Return (X, Y) of the center of cell containing provided text 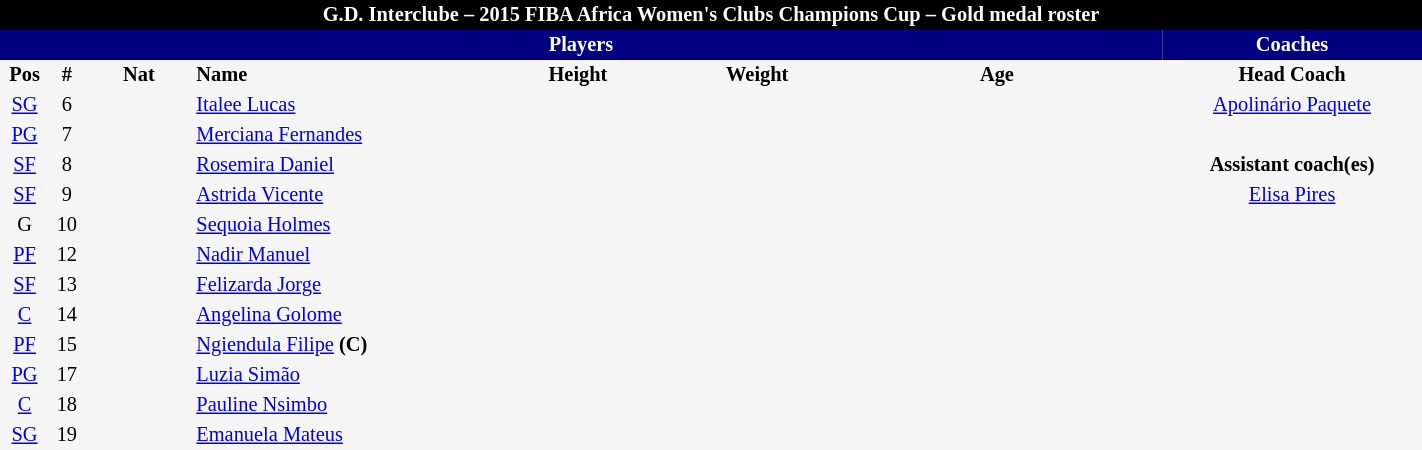
Name (333, 75)
15 (66, 345)
Felizarda Jorge (333, 285)
Nadir Manuel (333, 255)
Pos (24, 75)
Emanuela Mateus (333, 435)
7 (66, 135)
12 (66, 255)
G.D. Interclube – 2015 FIBA Africa Women's Clubs Champions Cup – Gold medal roster (711, 15)
8 (66, 165)
Height (578, 75)
Assistant coach(es) (1292, 165)
Angelina Golome (333, 315)
13 (66, 285)
14 (66, 315)
17 (66, 375)
Astrida Vicente (333, 195)
Sequoia Holmes (333, 225)
Head Coach (1292, 75)
6 (66, 105)
Merciana Fernandes (333, 135)
Elisa Pires (1292, 195)
Weight (758, 75)
19 (66, 435)
Pauline Nsimbo (333, 405)
G (24, 225)
9 (66, 195)
Rosemira Daniel (333, 165)
Apolinário Paquete (1292, 105)
Luzia Simão (333, 375)
Coaches (1292, 45)
Age (997, 75)
18 (66, 405)
Nat (140, 75)
10 (66, 225)
Italee Lucas (333, 105)
Players (581, 45)
Ngiendula Filipe (C) (333, 345)
# (66, 75)
